Output the (X, Y) coordinate of the center of the cell containing the given text.  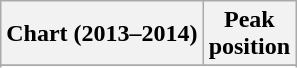
Peakposition (249, 34)
Chart (2013–2014) (102, 34)
